Provide the [X, Y] coordinate of the cell's center where the given text is located.  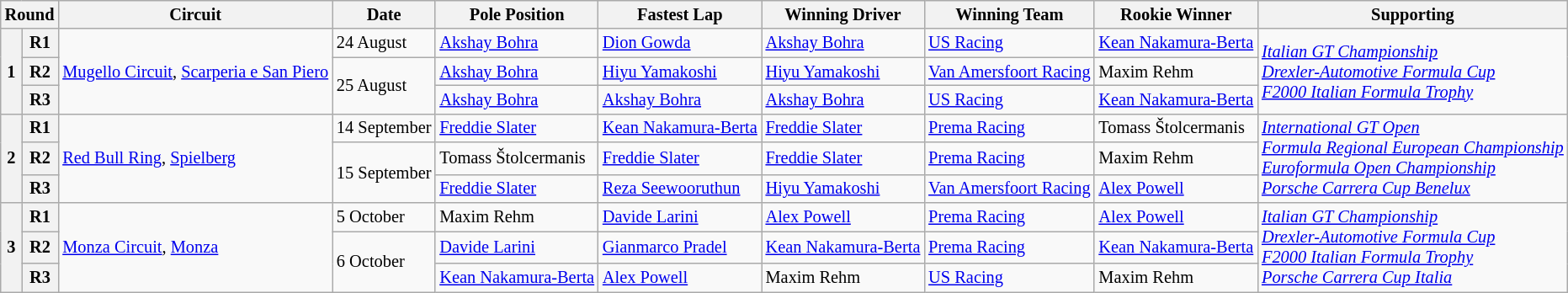
24 August [384, 43]
1 [12, 71]
Circuit [195, 14]
Red Bull Ring, Spielberg [195, 158]
5 October [384, 217]
Italian GT ChampionshipDrexler-Automotive Formula CupF2000 Italian Formula TrophyPorsche Carrera Cup Italia [1412, 248]
2 [12, 158]
Winning Team [1009, 14]
Reza Seewooruthun [680, 189]
International GT OpenFormula Regional European ChampionshipEuroformula Open ChampionshipPorsche Carrera Cup Benelux [1412, 158]
14 September [384, 128]
Mugello Circuit, Scarperia e San Piero [195, 71]
Italian GT ChampionshipDrexler-Automotive Formula CupF2000 Italian Formula Trophy [1412, 71]
Supporting [1412, 14]
Fastest Lap [680, 14]
15 September [384, 173]
Date [384, 14]
Round [30, 14]
Monza Circuit, Monza [195, 248]
25 August [384, 86]
Pole Position [517, 14]
3 [12, 248]
Dion Gowda [680, 43]
6 October [384, 261]
Rookie Winner [1176, 14]
Gianmarco Pradel [680, 247]
Winning Driver [843, 14]
